Determine the (x, y) coordinate at the center of the cell enclosing the given text.  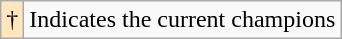
† (12, 20)
Indicates the current champions (182, 20)
